Return the [X, Y] coordinate for the center point of the cell that contains the specified text.  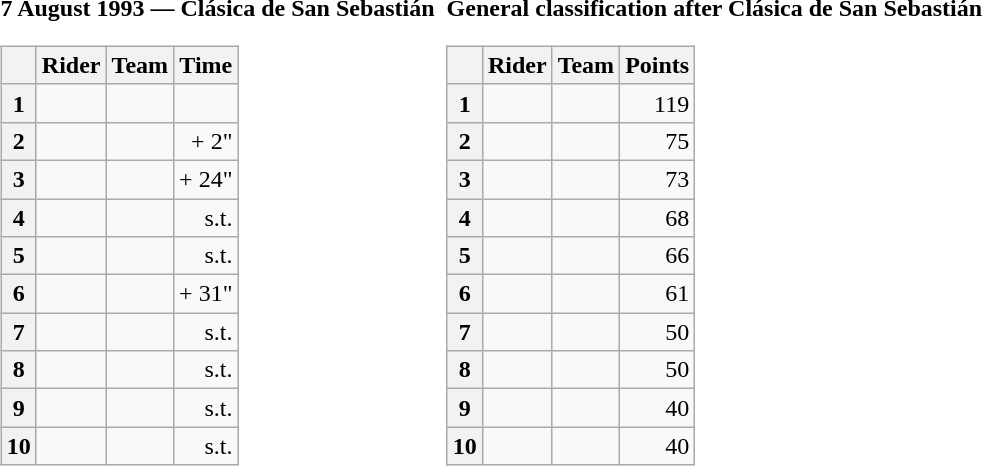
68 [658, 217]
Points [658, 65]
61 [658, 294]
+ 24" [206, 179]
75 [658, 141]
Time [206, 65]
+ 31" [206, 294]
+ 2" [206, 141]
73 [658, 179]
119 [658, 103]
66 [658, 256]
